Return the [x, y] coordinate for the center point of the cell that contains the specified text.  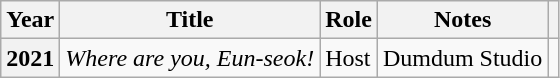
Where are you, Eun-seok! [190, 58]
Notes [462, 20]
Host [349, 58]
Role [349, 20]
Dumdum Studio [462, 58]
Title [190, 20]
Year [30, 20]
2021 [30, 58]
